Provide the (X, Y) coordinate of the cell's center where the given text is located.  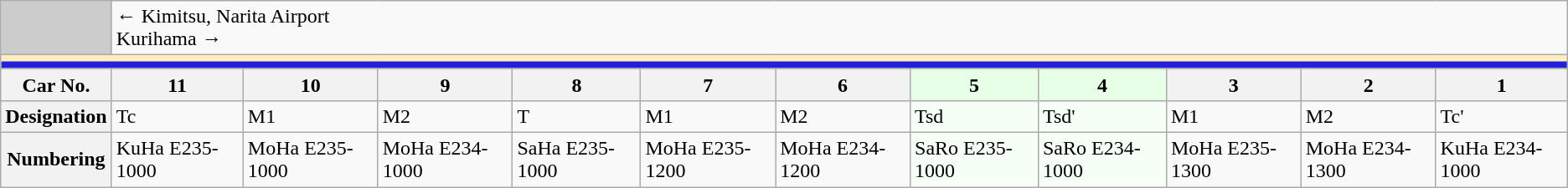
MoHa E235-1000 (310, 159)
MoHa E234-1300 (1369, 159)
SaHa E235-1000 (576, 159)
T (576, 116)
SaRo E234-1000 (1102, 159)
← Kimitsu, Narita AirportKurihama → (839, 28)
8 (576, 84)
2 (1369, 84)
MoHa E235-1300 (1233, 159)
MoHa E235-1200 (709, 159)
3 (1233, 84)
Tsd' (1102, 116)
MoHa E234-1200 (843, 159)
KuHa E234-1000 (1501, 159)
4 (1102, 84)
Tc (178, 116)
KuHa E235-1000 (178, 159)
9 (446, 84)
Car No. (56, 84)
1 (1501, 84)
Tsd (975, 116)
Numbering (56, 159)
10 (310, 84)
7 (709, 84)
11 (178, 84)
MoHa E234-1000 (446, 159)
6 (843, 84)
Tc' (1501, 116)
SaRo E235-1000 (975, 159)
5 (975, 84)
Designation (56, 116)
